Find where the given text appears and provide that cell's center as [X, Y] coordinate. 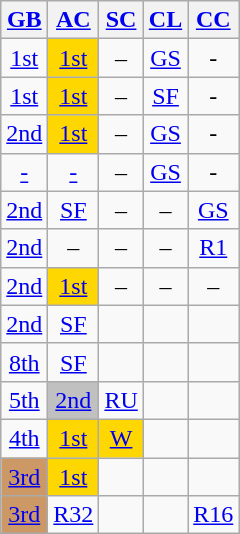
CL [165, 20]
R1 [214, 248]
SC [121, 20]
CC [214, 20]
AC [74, 20]
RU [121, 400]
5th [24, 400]
R32 [74, 515]
GB [24, 20]
8th [24, 362]
W [121, 438]
4th [24, 438]
R16 [214, 515]
